Locate the cell with the specified text and output its (X, Y) center coordinate. 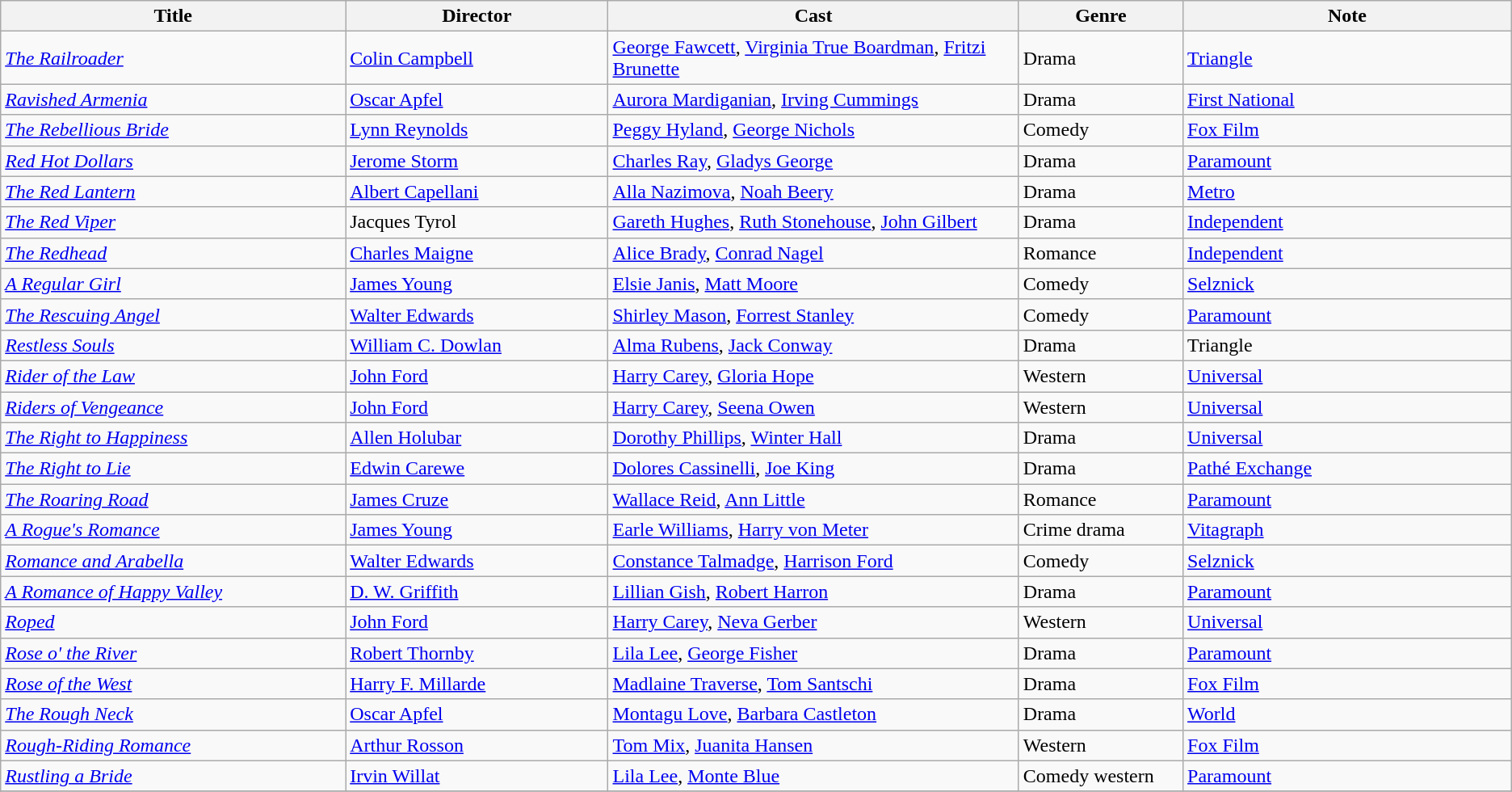
The Right to Lie (173, 469)
Rose of the West (173, 684)
Genre (1100, 16)
Vitagraph (1347, 530)
Harry F. Millarde (477, 684)
George Fawcett, Virginia True Boardman, Fritzi Brunette (813, 58)
Comedy western (1100, 776)
Rough-Riding Romance (173, 745)
Lila Lee, Monte Blue (813, 776)
Alla Nazimova, Noah Beery (813, 192)
Red Hot Dollars (173, 161)
Roped (173, 622)
Lila Lee, George Fisher (813, 653)
Tom Mix, Juanita Hansen (813, 745)
Albert Capellani (477, 192)
Colin Campbell (477, 58)
Robert Thornby (477, 653)
Shirley Mason, Forrest Stanley (813, 314)
Madlaine Traverse, Tom Santschi (813, 684)
Earle Williams, Harry von Meter (813, 530)
Cast (813, 16)
A Romance of Happy Valley (173, 592)
Romance and Arabella (173, 561)
Harry Carey, Gloria Hope (813, 376)
Gareth Hughes, Ruth Stonehouse, John Gilbert (813, 222)
Aurora Mardiganian, Irving Cummings (813, 99)
Arthur Rosson (477, 745)
The Redhead (173, 253)
Dorothy Phillips, Winter Hall (813, 438)
Charles Ray, Gladys George (813, 161)
Rider of the Law (173, 376)
First National (1347, 99)
The Red Lantern (173, 192)
The Railroader (173, 58)
Restless Souls (173, 345)
Director (477, 16)
Wallace Reid, Ann Little (813, 499)
Rose o' the River (173, 653)
Harry Carey, Seena Owen (813, 407)
Dolores Cassinelli, Joe King (813, 469)
Peggy Hyland, George Nichols (813, 130)
The Rescuing Angel (173, 314)
Ravished Armenia (173, 99)
The Rough Neck (173, 714)
Alma Rubens, Jack Conway (813, 345)
Lynn Reynolds (477, 130)
William C. Dowlan (477, 345)
Rustling a Bride (173, 776)
Elsie Janis, Matt Moore (813, 284)
Irvin Willat (477, 776)
Lillian Gish, Robert Harron (813, 592)
The Right to Happiness (173, 438)
Pathé Exchange (1347, 469)
Constance Talmadge, Harrison Ford (813, 561)
Allen Holubar (477, 438)
World (1347, 714)
Edwin Carewe (477, 469)
Montagu Love, Barbara Castleton (813, 714)
Charles Maigne (477, 253)
The Rebellious Bride (173, 130)
Alice Brady, Conrad Nagel (813, 253)
Jerome Storm (477, 161)
The Red Viper (173, 222)
James Cruze (477, 499)
A Regular Girl (173, 284)
The Roaring Road (173, 499)
Title (173, 16)
D. W. Griffith (477, 592)
Metro (1347, 192)
Riders of Vengeance (173, 407)
Jacques Tyrol (477, 222)
Harry Carey, Neva Gerber (813, 622)
A Rogue's Romance (173, 530)
Note (1347, 16)
Crime drama (1100, 530)
